From the cell containing the given text, extract its center point as [x, y] coordinate. 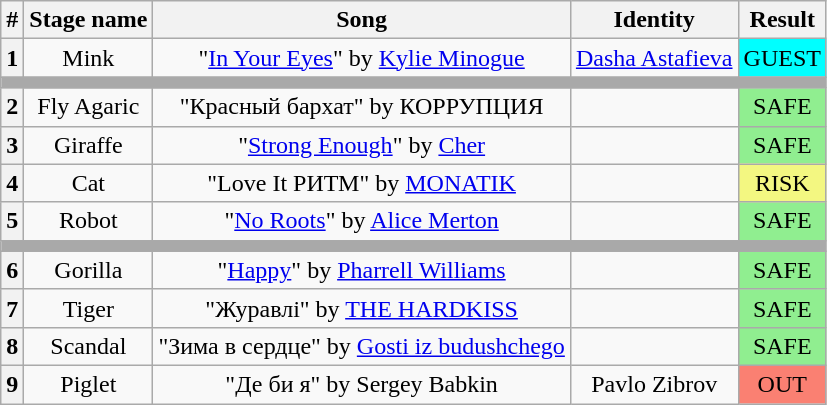
3 [12, 145]
Scandal [88, 346]
# [12, 20]
Robot [88, 221]
Fly Agaric [88, 107]
5 [12, 221]
RISK [782, 183]
"Зима в сердце" by Gosti iz budushchego [362, 346]
Cat [88, 183]
"No Roots" by Alice Merton [362, 221]
6 [12, 270]
Tiger [88, 308]
GUEST [782, 58]
Result [782, 20]
7 [12, 308]
2 [12, 107]
Song [362, 20]
Mink [88, 58]
Pavlo Zibrov [654, 384]
4 [12, 183]
Dasha Astafieva [654, 58]
"Happy" by Pharrell Williams [362, 270]
Identity [654, 20]
"Красный бархат" by КОРРУПЦИЯ [362, 107]
Giraffe [88, 145]
8 [12, 346]
Piglet [88, 384]
1 [12, 58]
9 [12, 384]
Gorilla [88, 270]
"Love It РИТМ" by MONATIK [362, 183]
"In Your Eyes" by Kylie Minogue [362, 58]
"Strong Enough" by Cher [362, 145]
"Журавлі" by THE HARDKISS [362, 308]
"Де би я" by Sergey Babkin [362, 384]
Stage name [88, 20]
OUT [782, 384]
